Locate the cell with the specified text and output its (x, y) center coordinate. 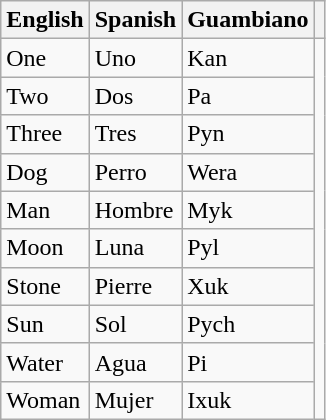
Stone (45, 286)
Sun (45, 324)
Water (45, 362)
Three (45, 134)
Dos (135, 96)
Tres (135, 134)
Guambiano (248, 20)
Ixuk (248, 400)
Moon (45, 248)
Kan (248, 58)
Uno (135, 58)
English (45, 20)
Myk (248, 210)
Mujer (135, 400)
Xuk (248, 286)
Pa (248, 96)
Hombre (135, 210)
Pi (248, 362)
Man (45, 210)
Pyl (248, 248)
Dog (45, 172)
Pych (248, 324)
Spanish (135, 20)
Pyn (248, 134)
Perro (135, 172)
Woman (45, 400)
Pierre (135, 286)
Agua (135, 362)
One (45, 58)
Luna (135, 248)
Wera (248, 172)
Sol (135, 324)
Two (45, 96)
